From the cell containing the given text, extract its center point as (X, Y) coordinate. 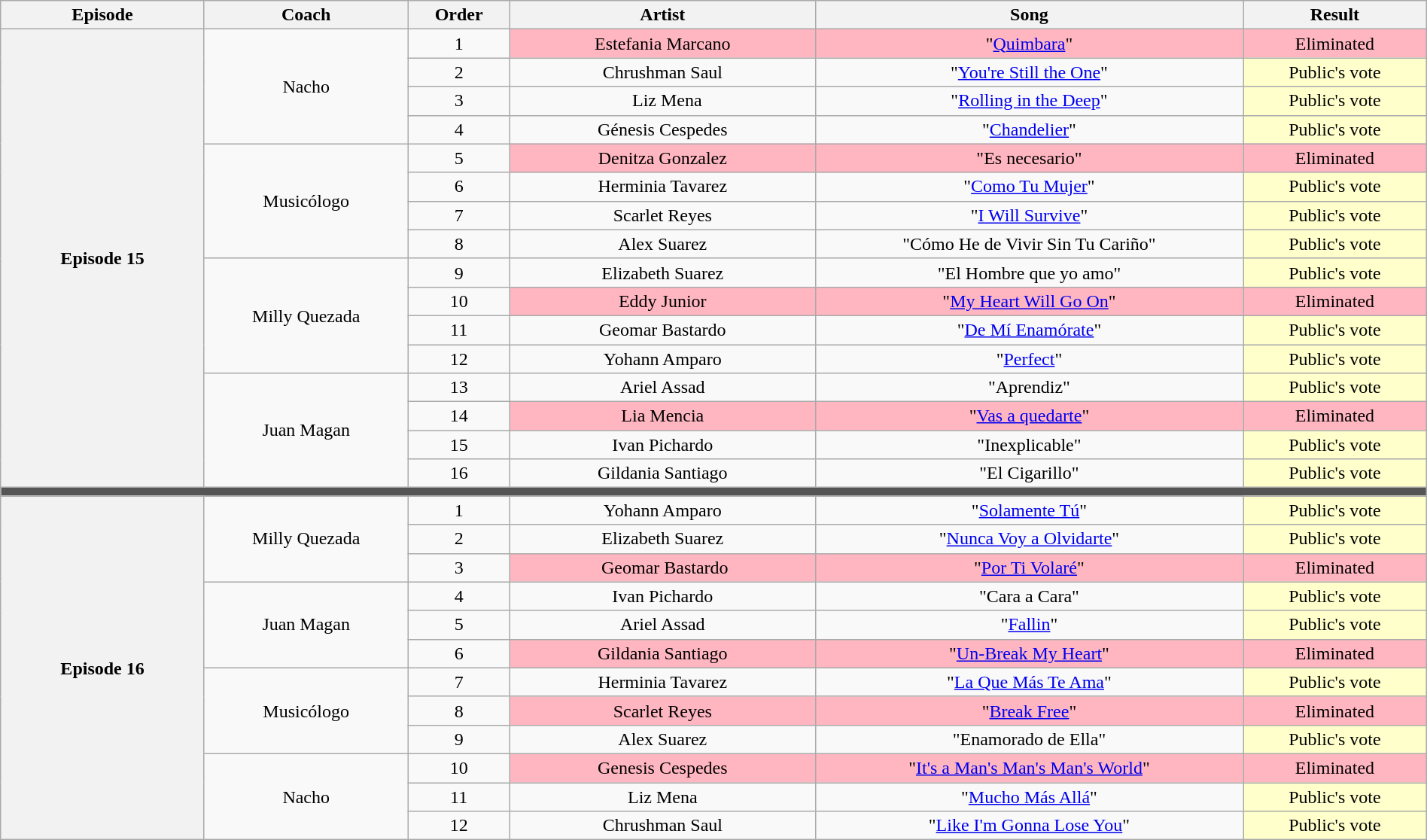
"Es necesario" (1029, 158)
"Quimbara" (1029, 44)
Song (1029, 15)
"Enamorado de Ella" (1029, 739)
Génesis Cespedes (662, 129)
Episode 16 (102, 668)
"Rolling in the Deep" (1029, 101)
"De Mí Enamórate" (1029, 330)
14 (459, 416)
Coach (306, 15)
"I Will Survive" (1029, 215)
Order (459, 15)
"It's a Man's Man's Man's World" (1029, 768)
13 (459, 388)
Episode (102, 15)
"Nunca Voy a Olvidarte" (1029, 539)
"Break Free" (1029, 711)
"Fallin" (1029, 625)
"Perfect" (1029, 359)
"La Que Más Te Ama" (1029, 682)
"Aprendiz" (1029, 388)
Genesis Cespedes (662, 768)
"Por Ti Volaré" (1029, 568)
"Cara a Cara" (1029, 596)
"Inexplicable" (1029, 445)
"Like I'm Gonna Lose You" (1029, 826)
Episode 15 (102, 259)
Lia Mencia (662, 416)
15 (459, 445)
Estefania Marcano (662, 44)
"My Heart Will Go On" (1029, 301)
"Mucho Más Allá" (1029, 797)
"El Hombre que yo amo" (1029, 272)
"Chandelier" (1029, 129)
16 (459, 473)
Eddy Junior (662, 301)
Result (1335, 15)
Denitza Gonzalez (662, 158)
"Solamente Tú" (1029, 510)
"You're Still the One" (1029, 72)
"Cómo He de Vivir Sin Tu Cariño" (1029, 244)
"Como Tu Mujer" (1029, 187)
Artist (662, 15)
"Vas a quedarte" (1029, 416)
"Un-Break My Heart" (1029, 653)
"El Cigarillo" (1029, 473)
